Search for the cell housing the specified text and yield its [X, Y] center coordinate. 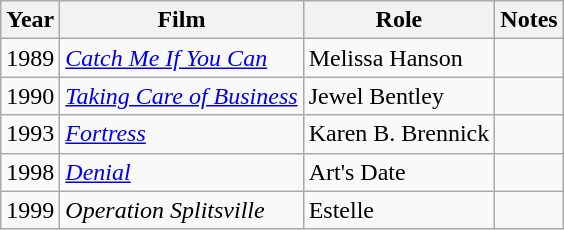
Role [399, 20]
Taking Care of Business [182, 96]
Melissa Hanson [399, 58]
1999 [30, 210]
Denial [182, 172]
Karen B. Brennick [399, 134]
1989 [30, 58]
Operation Splitsville [182, 210]
Jewel Bentley [399, 96]
Catch Me If You Can [182, 58]
Estelle [399, 210]
1998 [30, 172]
1993 [30, 134]
1990 [30, 96]
Notes [529, 20]
Film [182, 20]
Art's Date [399, 172]
Year [30, 20]
Fortress [182, 134]
